Provide the (X, Y) coordinate of the cell's center where the given text is located.  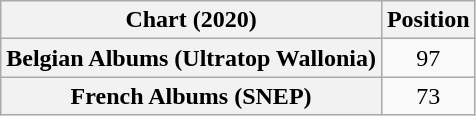
97 (428, 58)
Belgian Albums (Ultratop Wallonia) (192, 58)
French Albums (SNEP) (192, 96)
73 (428, 96)
Position (428, 20)
Chart (2020) (192, 20)
